Capture the cell that displays the provided text and extract its (X, Y) central coordinate. 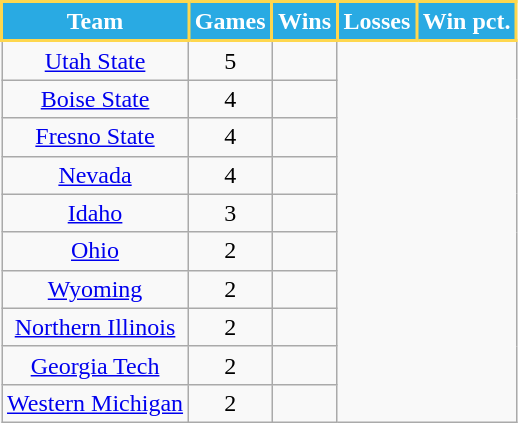
Losses (376, 22)
5 (230, 60)
Boise State (96, 99)
Idaho (96, 213)
Wyoming (96, 289)
Win pct. (467, 22)
Utah State (96, 60)
3 (230, 213)
Games (230, 22)
Northern Illinois (96, 327)
Nevada (96, 175)
Wins (304, 22)
Fresno State (96, 137)
Georgia Tech (96, 365)
Western Michigan (96, 403)
Team (96, 22)
Ohio (96, 251)
